From the cell containing the given text, extract its center point as (x, y) coordinate. 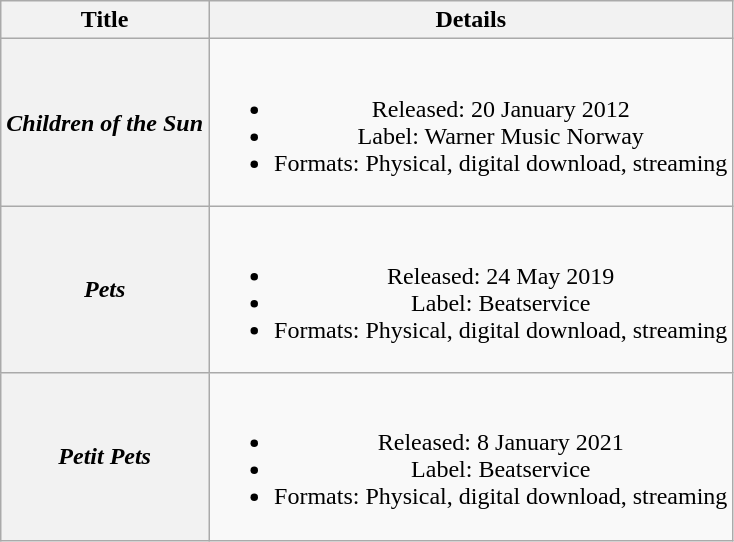
Released: 20 January 2012Label: Warner Music NorwayFormats: Physical, digital download, streaming (471, 122)
Children of the Sun (105, 122)
Title (105, 20)
Released: 8 January 2021Label: BeatserviceFormats: Physical, digital download, streaming (471, 456)
Petit Pets (105, 456)
Pets (105, 290)
Released: 24 May 2019Label: BeatserviceFormats: Physical, digital download, streaming (471, 290)
Details (471, 20)
